Output the (X, Y) coordinate of the center of the cell containing the given text.  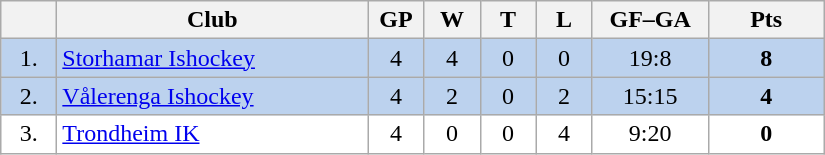
8 (766, 58)
Club (212, 20)
Vålerenga Ishockey (212, 96)
W (452, 20)
Pts (766, 20)
L (564, 20)
1. (29, 58)
19:8 (650, 58)
3. (29, 134)
Trondheim IK (212, 134)
2. (29, 96)
15:15 (650, 96)
9:20 (650, 134)
GP (396, 20)
T (508, 20)
Storhamar Ishockey (212, 58)
GF–GA (650, 20)
